Return [X, Y] of the center of cell containing provided text 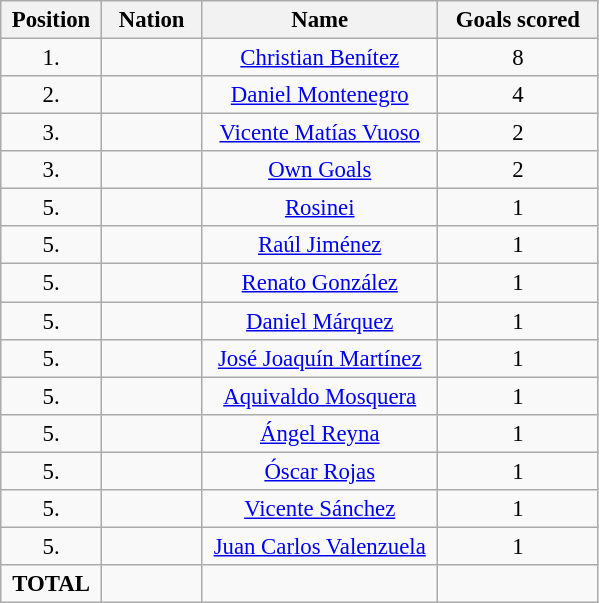
Own Goals [320, 170]
1. [52, 58]
Raúl Jiménez [320, 245]
José Joaquín Martínez [320, 358]
Daniel Montenegro [320, 95]
Juan Carlos Valenzuela [320, 546]
Vicente Sánchez [320, 509]
Rosinei [320, 208]
Goals scored [518, 20]
8 [518, 58]
Position [52, 20]
Óscar Rojas [320, 471]
2. [52, 95]
Christian Benítez [320, 58]
4 [518, 95]
Nation [152, 20]
Vicente Matías Vuoso [320, 133]
Ángel Reyna [320, 433]
Name [320, 20]
Aquivaldo Mosquera [320, 396]
Daniel Márquez [320, 321]
TOTAL [52, 584]
Renato González [320, 283]
